Return (X, Y) of the center of cell containing provided text 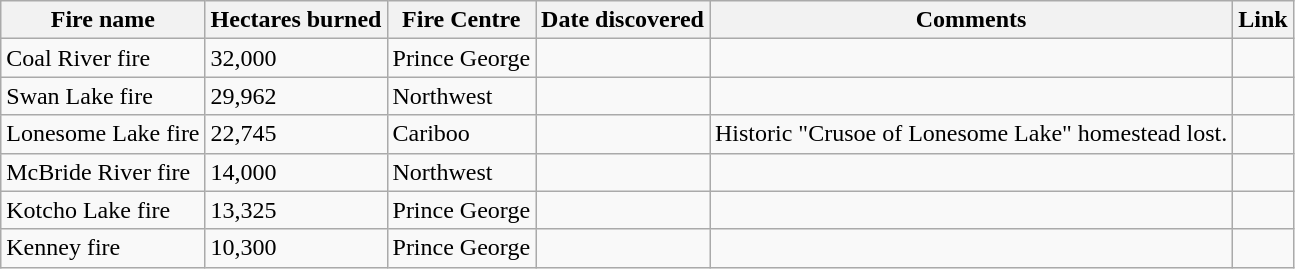
Cariboo (462, 134)
Fire name (103, 20)
13,325 (296, 210)
McBride River fire (103, 172)
Lonesome Lake fire (103, 134)
Date discovered (623, 20)
14,000 (296, 172)
Fire Centre (462, 20)
10,300 (296, 248)
Kotcho Lake fire (103, 210)
Comments (972, 20)
Link (1263, 20)
Coal River fire (103, 58)
29,962 (296, 96)
32,000 (296, 58)
Historic "Crusoe of Lonesome Lake" homestead lost. (972, 134)
Hectares burned (296, 20)
22,745 (296, 134)
Swan Lake fire (103, 96)
Kenney fire (103, 248)
